Find where the given text appears and provide that cell's center as [x, y] coordinate. 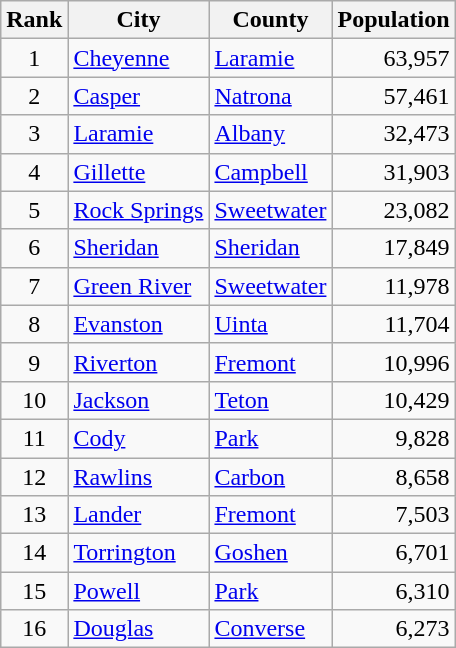
Green River [138, 286]
10 [34, 400]
5 [34, 210]
15 [34, 591]
7,503 [394, 515]
Natrona [270, 96]
County [270, 20]
11,704 [394, 324]
6,310 [394, 591]
Rawlins [138, 477]
4 [34, 172]
Jackson [138, 400]
Population [394, 20]
Rank [34, 20]
Uinta [270, 324]
Casper [138, 96]
12 [34, 477]
10,996 [394, 362]
6,701 [394, 553]
Converse [270, 629]
7 [34, 286]
Goshen [270, 553]
11,978 [394, 286]
Carbon [270, 477]
57,461 [394, 96]
11 [34, 438]
2 [34, 96]
1 [34, 58]
Cheyenne [138, 58]
13 [34, 515]
23,082 [394, 210]
Rock Springs [138, 210]
9 [34, 362]
8,658 [394, 477]
City [138, 20]
Powell [138, 591]
17,849 [394, 248]
Cody [138, 438]
Gillette [138, 172]
Riverton [138, 362]
6 [34, 248]
Teton [270, 400]
Albany [270, 134]
Torrington [138, 553]
6,273 [394, 629]
Lander [138, 515]
14 [34, 553]
Evanston [138, 324]
Douglas [138, 629]
9,828 [394, 438]
10,429 [394, 400]
3 [34, 134]
8 [34, 324]
Campbell [270, 172]
32,473 [394, 134]
63,957 [394, 58]
31,903 [394, 172]
16 [34, 629]
